Determine the [X, Y] coordinate at the center of the cell enclosing the given text.  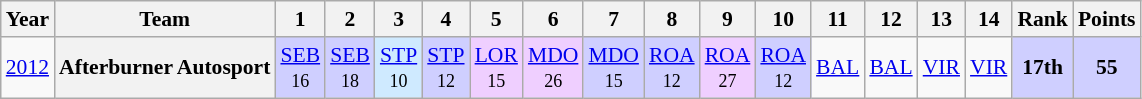
1 [300, 19]
MDO15 [614, 68]
STP10 [398, 68]
Year [28, 19]
5 [496, 19]
12 [890, 19]
55 [1107, 68]
Rank [1042, 19]
9 [728, 19]
11 [838, 19]
Team [164, 19]
Afterburner Autosport [164, 68]
14 [988, 19]
MDO26 [554, 68]
2 [350, 19]
2012 [28, 68]
ROA27 [728, 68]
4 [446, 19]
3 [398, 19]
Points [1107, 19]
SEB16 [300, 68]
17th [1042, 68]
7 [614, 19]
13 [942, 19]
8 [672, 19]
6 [554, 19]
STP12 [446, 68]
SEB18 [350, 68]
10 [783, 19]
LOR15 [496, 68]
